Scan for the cell matching the given text and deliver its (X, Y) coordinate at center. 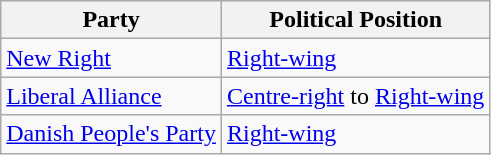
Party (112, 20)
New Right (112, 58)
Liberal Alliance (112, 96)
Political Position (355, 20)
Danish People's Party (112, 134)
Centre-right to Right-wing (355, 96)
